Locate the cell with the specified text and output its [X, Y] center coordinate. 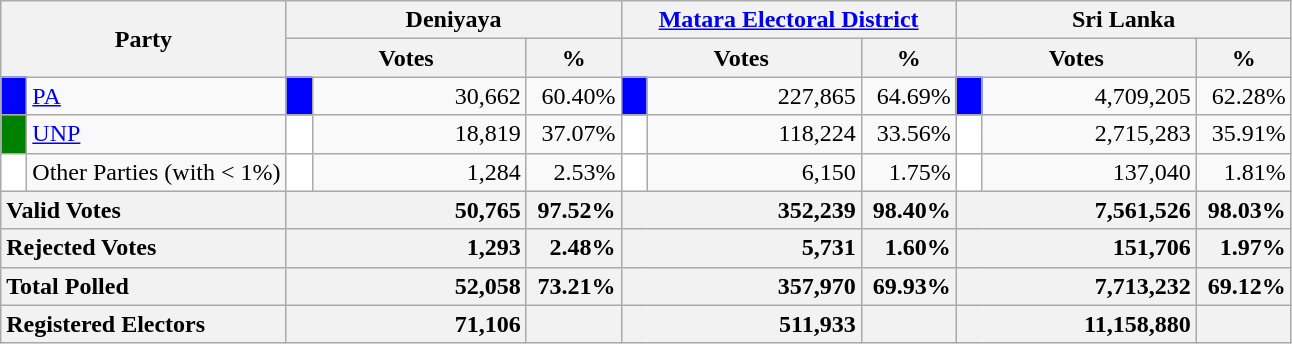
1,284 [419, 172]
Valid Votes [144, 210]
64.69% [908, 96]
69.12% [1244, 286]
1.81% [1244, 172]
7,713,232 [1076, 286]
5,731 [741, 248]
1.75% [908, 172]
52,058 [406, 286]
Sri Lanka [1124, 20]
PA [156, 96]
97.52% [574, 210]
352,239 [741, 210]
4,709,205 [1089, 96]
Other Parties (with < 1%) [156, 172]
37.07% [574, 134]
30,662 [419, 96]
137,040 [1089, 172]
UNP [156, 134]
Total Polled [144, 286]
60.40% [574, 96]
71,106 [406, 324]
227,865 [754, 96]
98.03% [1244, 210]
2.53% [574, 172]
Rejected Votes [144, 248]
511,933 [741, 324]
7,561,526 [1076, 210]
2.48% [574, 248]
357,970 [741, 286]
73.21% [574, 286]
118,224 [754, 134]
1.97% [1244, 248]
Registered Electors [144, 324]
Matara Electoral District [788, 20]
11,158,880 [1076, 324]
33.56% [908, 134]
18,819 [419, 134]
1.60% [908, 248]
69.93% [908, 286]
151,706 [1076, 248]
98.40% [908, 210]
6,150 [754, 172]
50,765 [406, 210]
Party [144, 39]
62.28% [1244, 96]
Deniyaya [454, 20]
1,293 [406, 248]
35.91% [1244, 134]
2,715,283 [1089, 134]
